For the text-containing cell, return its midpoint in [X, Y] coordinate format. 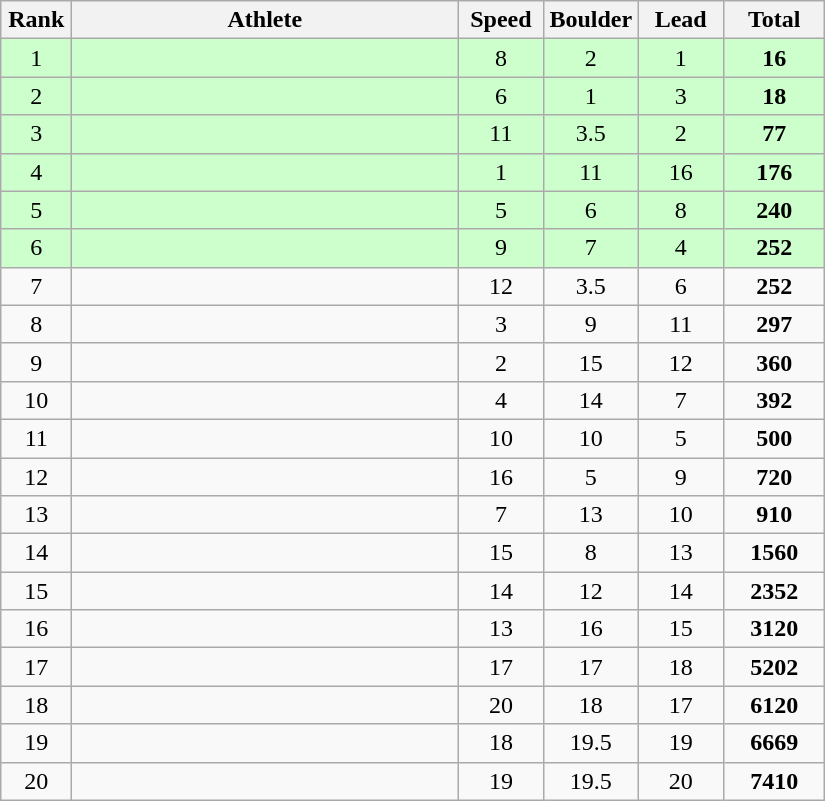
6669 [774, 743]
Boulder [591, 20]
392 [774, 400]
2352 [774, 591]
240 [774, 210]
77 [774, 134]
6120 [774, 705]
360 [774, 362]
1560 [774, 553]
720 [774, 477]
Rank [36, 20]
Total [774, 20]
Athlete [265, 20]
176 [774, 172]
500 [774, 438]
Speed [501, 20]
7410 [774, 781]
5202 [774, 667]
Lead [681, 20]
3120 [774, 629]
910 [774, 515]
297 [774, 324]
